Return the [x, y] coordinate for the center point of the cell that contains the specified text.  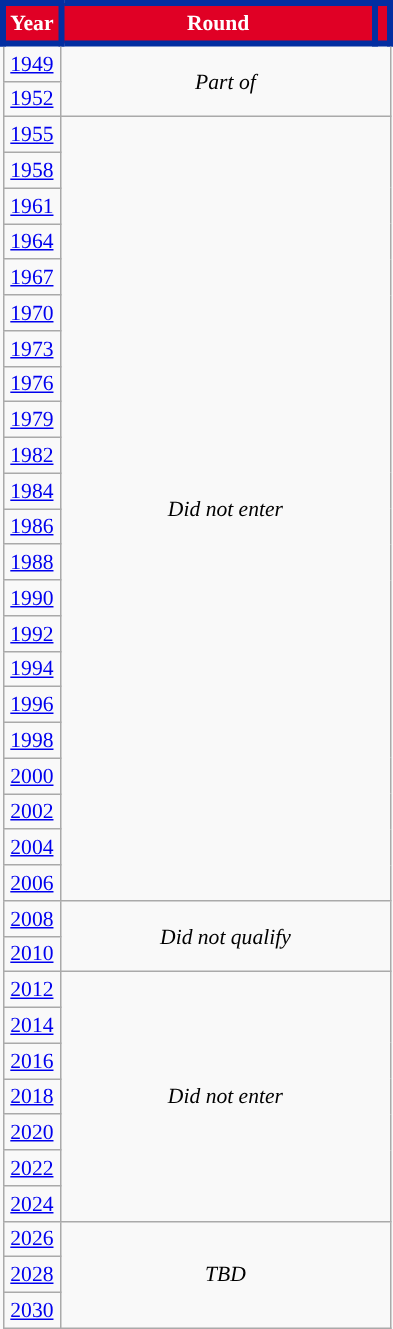
2016 [32, 1061]
1992 [32, 634]
Did not qualify [226, 936]
2004 [32, 848]
1949 [32, 63]
Round [218, 23]
1973 [32, 349]
1964 [32, 242]
2028 [32, 1275]
1988 [32, 563]
1958 [32, 171]
1996 [32, 705]
2006 [32, 883]
1976 [32, 384]
1979 [32, 420]
1984 [32, 491]
2010 [32, 954]
1952 [32, 99]
2022 [32, 1168]
TBD [226, 1274]
1970 [32, 313]
1955 [32, 135]
2014 [32, 1026]
2012 [32, 990]
2000 [32, 776]
1994 [32, 669]
1990 [32, 598]
2018 [32, 1097]
1982 [32, 456]
2002 [32, 812]
2008 [32, 919]
Part of [226, 81]
2030 [32, 1311]
2026 [32, 1239]
1998 [32, 741]
1961 [32, 206]
Year [32, 23]
2024 [32, 1204]
1967 [32, 278]
2020 [32, 1133]
1986 [32, 527]
